Scan for the cell matching the given text and deliver its [x, y] coordinate at center. 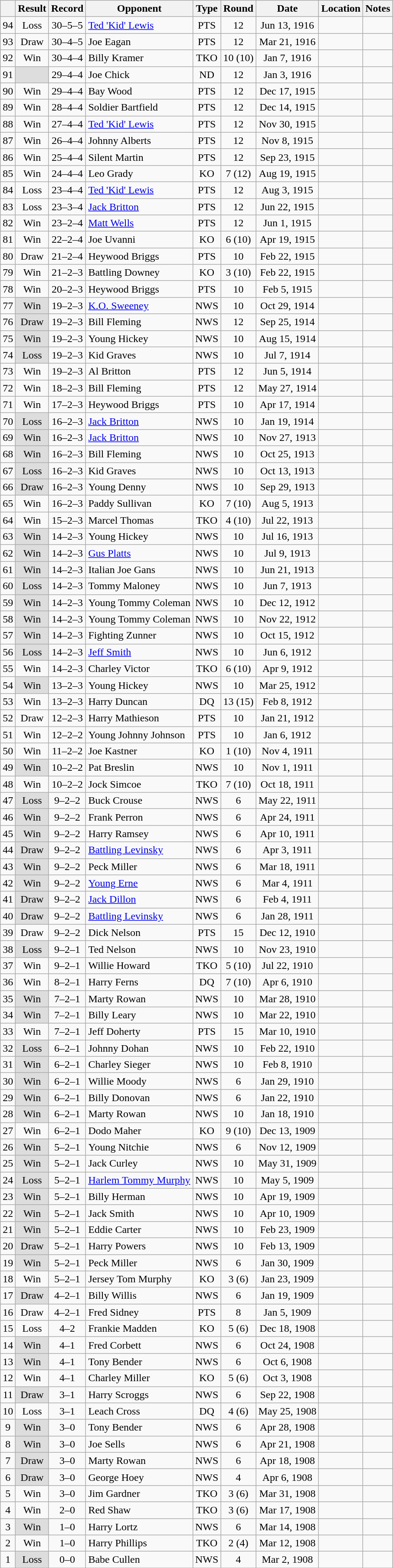
Silent Martin [140, 157]
Apr 19, 1909 [287, 1196]
82 [8, 223]
Charley Victor [140, 668]
Mar 21, 1916 [287, 42]
3 (10) [239, 273]
Mar 31, 1908 [287, 1493]
53 [8, 701]
54 [8, 685]
27 [8, 1131]
Young Johnny Johnson [140, 735]
Sep 25, 1914 [287, 322]
Jan 29, 1910 [287, 1081]
17–2–3 [67, 404]
Billy Donovan [140, 1098]
Jun 21, 1913 [287, 570]
Charley Sieger [140, 1065]
Mar 2, 1908 [287, 1560]
90 [8, 91]
Jul 9, 1913 [287, 553]
26 [8, 1147]
49 [8, 768]
73 [8, 372]
7 [8, 1460]
Apr 21, 1908 [287, 1444]
50 [8, 751]
Oct 18, 1911 [287, 784]
Oct 24, 1908 [287, 1345]
Billy Herman [140, 1196]
George Hoey [140, 1477]
Jan 7, 1916 [287, 58]
Oct 3, 1908 [287, 1378]
Feb 23, 1909 [287, 1229]
1 (10) [239, 751]
Soldier Bartfield [140, 108]
Mar 10, 1910 [287, 1032]
12–2–3 [67, 718]
Joe Chick [140, 75]
Joe Kastner [140, 751]
Mar 18, 1911 [287, 867]
Sep 29, 1913 [287, 487]
Young Nitchie [140, 1147]
Nov 12, 1909 [287, 1147]
Jul 22, 1910 [287, 965]
86 [8, 157]
81 [8, 240]
72 [8, 388]
Jack Dillon [140, 900]
74 [8, 355]
17 [8, 1296]
38 [8, 949]
67 [8, 470]
Apr 18, 1908 [287, 1460]
Harry Ferns [140, 982]
65 [8, 504]
43 [8, 867]
22–2–4 [67, 240]
Sep 23, 1915 [287, 157]
Jun 13, 1916 [287, 25]
71 [8, 404]
55 [8, 668]
Harry Phillips [140, 1543]
Harry Lortz [140, 1526]
May 27, 1914 [287, 388]
Aug 19, 1915 [287, 173]
93 [8, 42]
63 [8, 537]
Nov 1, 1911 [287, 768]
88 [8, 124]
Fred Sidney [140, 1312]
Babe Cullen [140, 1560]
15–2–3 [67, 520]
Opponent [140, 9]
5 (10) [239, 965]
Jan 30, 1909 [287, 1263]
66 [8, 487]
23–3–4 [67, 207]
Tommy Maloney [140, 586]
68 [8, 454]
33 [8, 1032]
Jan 5, 1909 [287, 1312]
Mar 14, 1908 [287, 1526]
13 (15) [239, 701]
89 [8, 108]
32 [8, 1048]
22 [8, 1213]
69 [8, 437]
Feb 8, 1912 [287, 701]
Jun 5, 1914 [287, 372]
30 [8, 1081]
84 [8, 190]
21–2–3 [67, 273]
Jan 19, 1914 [287, 421]
Feb 13, 1909 [287, 1246]
Jack Smith [140, 1213]
31 [8, 1065]
Joe Uvanni [140, 240]
Apr 3, 1911 [287, 850]
9 (10) [239, 1131]
Aug 3, 1915 [287, 190]
56 [8, 652]
29 [8, 1098]
62 [8, 553]
42 [8, 883]
Feb 5, 1915 [287, 289]
Result [32, 9]
1 [8, 1560]
78 [8, 289]
12–2–2 [67, 735]
Young Denny [140, 487]
23–4–4 [67, 190]
Feb 22, 1910 [287, 1048]
Jun 6, 1912 [287, 652]
K.O. Sweeney [140, 306]
85 [8, 173]
2 (4) [239, 1543]
Apr 28, 1908 [287, 1428]
79 [8, 273]
28 [8, 1114]
Oct 29, 1914 [287, 306]
61 [8, 570]
92 [8, 58]
10 (10) [239, 58]
35 [8, 998]
18–2–3 [67, 388]
30–4–5 [67, 42]
Jan 21, 1912 [287, 718]
Mar 28, 1910 [287, 998]
60 [8, 586]
Jan 18, 1910 [287, 1114]
Ted Nelson [140, 949]
Fighting Zunner [140, 636]
Nov 22, 1912 [287, 619]
Nov 23, 1910 [287, 949]
Jan 23, 1909 [287, 1279]
Nov 30, 1915 [287, 124]
Type [206, 9]
Oct 13, 1913 [287, 470]
20 [8, 1246]
80 [8, 256]
Red Shaw [140, 1510]
Billy Leary [140, 1015]
Gus Platts [140, 553]
Jun 1, 1915 [287, 223]
Nov 27, 1913 [287, 437]
76 [8, 322]
Joe Sells [140, 1444]
May 5, 1909 [287, 1180]
16 [8, 1312]
Jan 22, 1910 [287, 1098]
21 [8, 1229]
2–0 [67, 1510]
30–4–4 [67, 58]
Willie Moody [140, 1081]
Eddie Carter [140, 1229]
Jan 6, 1912 [287, 735]
Italian Joe Gans [140, 570]
23 [8, 1196]
8–2–1 [67, 982]
Apr 9, 1912 [287, 668]
11 [8, 1395]
Willie Howard [140, 965]
May 25, 1908 [287, 1411]
18 [8, 1279]
Harry Scroggs [140, 1395]
Jan 19, 1909 [287, 1296]
Jun 7, 1913 [287, 586]
30–5–5 [67, 25]
3 [8, 1526]
Jeff Smith [140, 652]
41 [8, 900]
Marcel Thomas [140, 520]
Buck Crouse [140, 801]
37 [8, 965]
Jul 7, 1914 [287, 355]
0–0 [67, 1560]
34 [8, 1015]
59 [8, 603]
Oct 25, 1913 [287, 454]
27–4–4 [67, 124]
4 (10) [239, 520]
Al Britton [140, 372]
Dick Nelson [140, 932]
52 [8, 718]
Harry Duncan [140, 701]
Bay Wood [140, 91]
Frankie Madden [140, 1329]
13 [8, 1362]
Pat Breslin [140, 768]
Round [239, 9]
Dec 13, 1909 [287, 1131]
25 [8, 1164]
58 [8, 619]
Aug 5, 1913 [287, 504]
51 [8, 735]
Fred Corbett [140, 1345]
Harlem Tommy Murphy [140, 1180]
Leo Grady [140, 173]
Frank Perron [140, 817]
Aug 15, 1914 [287, 339]
21–2–4 [67, 256]
Apr 6, 1910 [287, 982]
Harry Ramsey [140, 834]
24–4–4 [67, 173]
19 [8, 1263]
Paddy Sullivan [140, 504]
40 [8, 916]
36 [8, 982]
Sep 22, 1908 [287, 1395]
87 [8, 140]
Harry Powers [140, 1246]
39 [8, 932]
Jack Curley [140, 1164]
Apr 10, 1909 [287, 1213]
Harry Mathieson [140, 718]
24 [8, 1180]
Oct 6, 1908 [287, 1362]
64 [8, 520]
48 [8, 784]
Nov 8, 1915 [287, 140]
Feb 8, 1910 [287, 1065]
Jan 28, 1911 [287, 916]
83 [8, 207]
5 [8, 1493]
45 [8, 834]
Apr 24, 1911 [287, 817]
Dec 12, 1910 [287, 932]
Battling Downey [140, 273]
Jun 22, 1915 [287, 207]
Jersey Tom Murphy [140, 1279]
Date [287, 9]
Dec 14, 1915 [287, 108]
Jock Simcoe [140, 784]
Billy Kramer [140, 58]
25–4–4 [67, 157]
Mar 25, 1912 [287, 685]
75 [8, 339]
Oct 15, 1912 [287, 636]
Joe Eagan [140, 42]
Apr 19, 1915 [287, 240]
23–2–4 [67, 223]
Mar 22, 1910 [287, 1015]
Location [341, 9]
Dodo Maher [140, 1131]
Apr 10, 1911 [287, 834]
4–2 [67, 1329]
Notes [378, 9]
77 [8, 306]
Mar 12, 1908 [287, 1543]
47 [8, 801]
Jim Gardner [140, 1493]
94 [8, 25]
Dec 18, 1908 [287, 1329]
Dec 17, 1915 [287, 91]
Charley Miller [140, 1378]
4 (6) [239, 1411]
28–4–4 [67, 108]
57 [8, 636]
Matt Wells [140, 223]
91 [8, 75]
Johnny Dohan [140, 1048]
46 [8, 817]
May 22, 1911 [287, 801]
May 31, 1909 [287, 1164]
20–2–3 [67, 289]
7 (12) [239, 173]
26–4–4 [67, 140]
Apr 17, 1914 [287, 404]
Mar 4, 1911 [287, 883]
Dec 12, 1912 [287, 603]
Billy Willis [140, 1296]
Apr 6, 1908 [287, 1477]
Jan 3, 1916 [287, 75]
Young Erne [140, 883]
14 [8, 1345]
2 [8, 1543]
Jeff Doherty [140, 1032]
Leach Cross [140, 1411]
Jul 16, 1913 [287, 537]
Johnny Alberts [140, 140]
ND [206, 75]
11–2–2 [67, 751]
Jul 22, 1913 [287, 520]
70 [8, 421]
Nov 4, 1911 [287, 751]
Record [67, 9]
Feb 4, 1911 [287, 900]
44 [8, 850]
9 [8, 1428]
Mar 17, 1908 [287, 1510]
